Pinpoint the cell where the given text exists, returning its (x, y) midpoint coordinate. 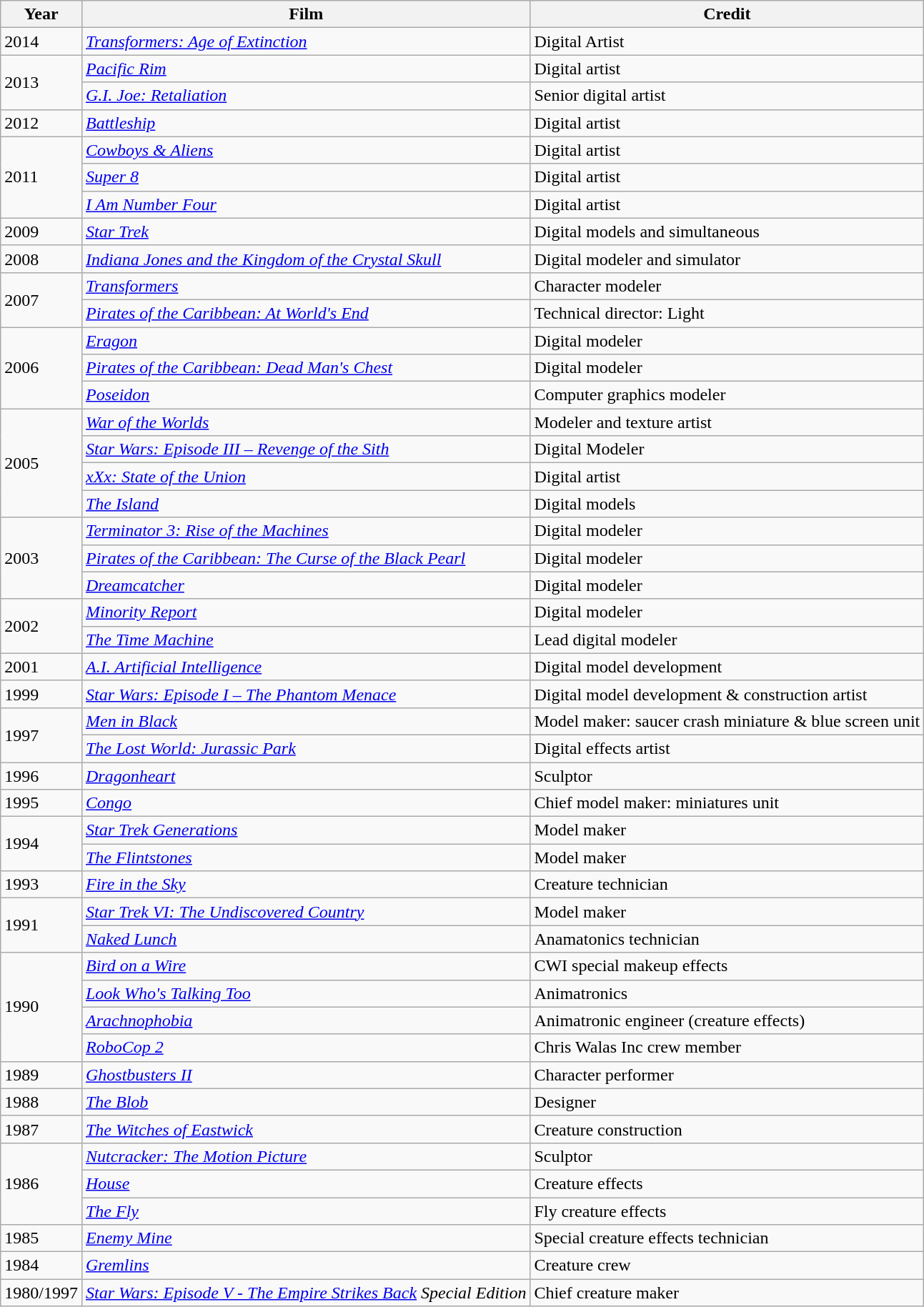
Star Wars: Episode I – The Phantom Menace (306, 694)
Super 8 (306, 177)
2001 (41, 667)
2006 (41, 368)
1985 (41, 1238)
Eragon (306, 341)
RoboCop 2 (306, 1048)
Computer graphics modeler (727, 395)
Animatronic engineer (creature effects) (727, 1020)
2005 (41, 463)
Bird on a Wire (306, 966)
Animatronics (727, 993)
Designer (727, 1102)
Battleship (306, 123)
Digital model development (727, 667)
1991 (41, 925)
Transformers: Age of Extinction (306, 41)
The Lost World: Jurassic Park (306, 748)
1987 (41, 1129)
The Island (306, 504)
Star Trek (306, 232)
Senior digital artist (727, 96)
Dragonheart (306, 775)
1994 (41, 844)
1996 (41, 775)
Creature technician (727, 885)
1993 (41, 885)
Star Trek VI: The Undiscovered Country (306, 912)
Lead digital modeler (727, 640)
Year (41, 14)
G.I. Joe: Retaliation (306, 96)
Digital Artist (727, 41)
Film (306, 14)
Digital models and simultaneous (727, 232)
Star Wars: Episode III – Revenge of the Sith (306, 449)
2003 (41, 558)
Creature effects (727, 1183)
Creature crew (727, 1266)
Credit (727, 14)
1988 (41, 1102)
1999 (41, 694)
Technical director: Light (727, 313)
1980/1997 (41, 1293)
Chris Walas Inc crew member (727, 1048)
Digital Modeler (727, 449)
xXx: State of the Union (306, 477)
1995 (41, 803)
Modeler and texture artist (727, 422)
Gremlins (306, 1266)
Transformers (306, 286)
2014 (41, 41)
Look Who's Talking Too (306, 993)
Model maker: saucer crash miniature & blue screen unit (727, 721)
Anamatonics technician (727, 939)
Minority Report (306, 612)
Nutcracker: The Motion Picture (306, 1156)
I Am Number Four (306, 204)
Poseidon (306, 395)
Indiana Jones and the Kingdom of the Crystal Skull (306, 259)
House (306, 1183)
The Time Machine (306, 640)
Character modeler (727, 286)
Pirates of the Caribbean: The Curse of the Black Pearl (306, 558)
Star Trek Generations (306, 830)
Arachnophobia (306, 1020)
2011 (41, 177)
Enemy Mine (306, 1238)
War of the Worlds (306, 422)
Chief model maker: miniatures unit (727, 803)
2007 (41, 299)
Digital effects artist (727, 748)
The Flintstones (306, 858)
Special creature effects technician (727, 1238)
Dreamcatcher (306, 585)
1984 (41, 1266)
Pirates of the Caribbean: At World's End (306, 313)
Pacific Rim (306, 69)
1990 (41, 1007)
2008 (41, 259)
Chief creature maker (727, 1293)
CWI special makeup effects (727, 966)
Terminator 3: Rise of the Machines (306, 531)
The Blob (306, 1102)
Fly creature effects (727, 1211)
2012 (41, 123)
A.I. Artificial Intelligence (306, 667)
Digital modeler and simulator (727, 259)
2013 (41, 82)
2002 (41, 626)
The Witches of Eastwick (306, 1129)
Pirates of the Caribbean: Dead Man's Chest (306, 368)
1997 (41, 735)
Naked Lunch (306, 939)
Congo (306, 803)
Star Wars: Episode V - The Empire Strikes Back Special Edition (306, 1293)
The Fly (306, 1211)
Ghostbusters II (306, 1075)
1986 (41, 1183)
Character performer (727, 1075)
Cowboys & Aliens (306, 150)
Men in Black (306, 721)
Fire in the Sky (306, 885)
1989 (41, 1075)
Digital models (727, 504)
2009 (41, 232)
Digital model development & construction artist (727, 694)
Creature construction (727, 1129)
